Provide the [x, y] coordinate of the cell's center where the given text is located.  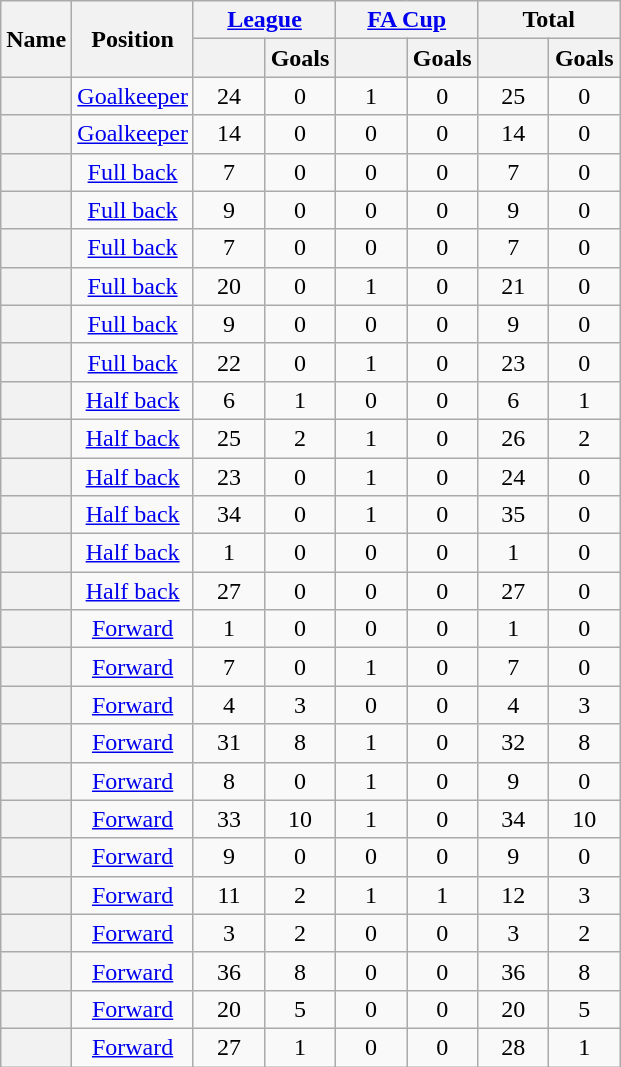
35 [514, 515]
FA Cup [407, 20]
33 [228, 819]
11 [228, 895]
12 [514, 895]
Position [133, 39]
22 [228, 362]
31 [228, 743]
Name [36, 39]
21 [514, 286]
League [264, 20]
Total [549, 20]
26 [514, 438]
32 [514, 743]
28 [514, 1047]
